Detect which cell encompasses the target text, then output its [X, Y] center coordinate. 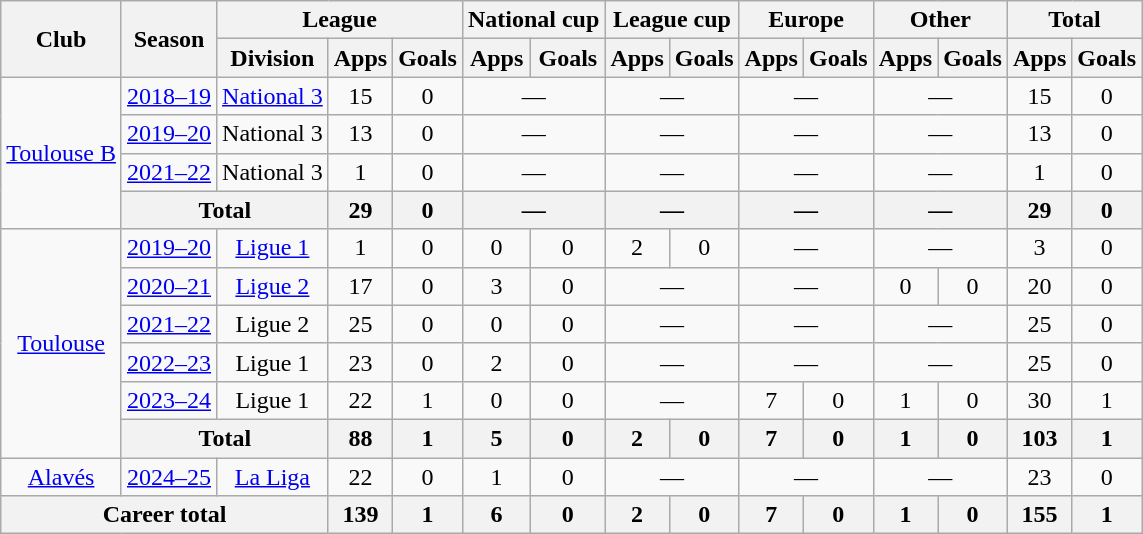
La Liga [273, 477]
Alavés [62, 477]
Division [273, 58]
139 [360, 515]
5 [496, 438]
2018–19 [168, 96]
Toulouse B [62, 153]
2023–24 [168, 400]
155 [1039, 515]
Club [62, 39]
Career total [164, 515]
103 [1039, 438]
17 [360, 286]
Other [940, 20]
Europe [806, 20]
Season [168, 39]
2022–23 [168, 362]
30 [1039, 400]
88 [360, 438]
League cup [672, 20]
Toulouse [62, 343]
League [340, 20]
6 [496, 515]
National cup [533, 20]
20 [1039, 286]
2024–25 [168, 477]
2020–21 [168, 286]
